Scan for the cell matching the given text and deliver its (X, Y) coordinate at center. 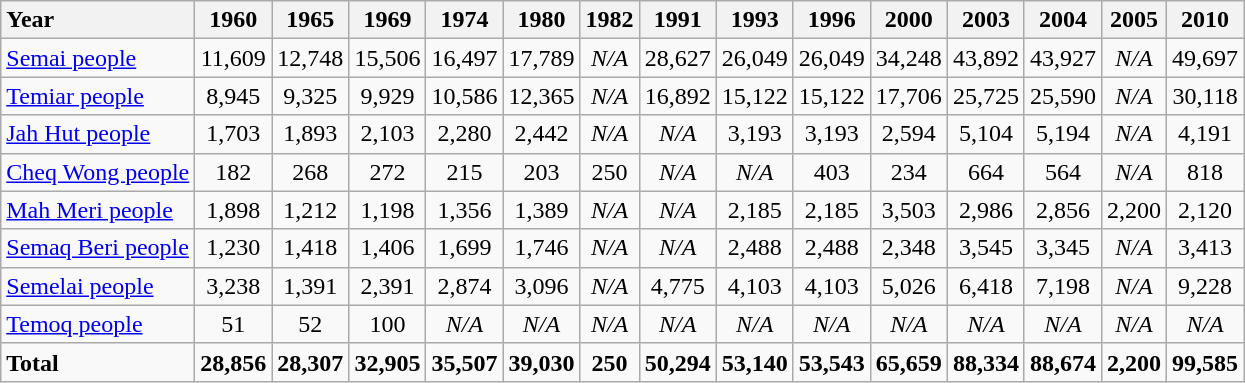
2,391 (388, 286)
2,280 (464, 134)
35,507 (464, 362)
2,348 (908, 248)
818 (1206, 172)
7,198 (1062, 286)
2004 (1062, 20)
25,590 (1062, 96)
Total (98, 362)
1,356 (464, 210)
1980 (542, 20)
28,627 (678, 58)
88,674 (1062, 362)
51 (234, 324)
2,874 (464, 286)
32,905 (388, 362)
1,389 (542, 210)
215 (464, 172)
5,194 (1062, 134)
3,503 (908, 210)
30,118 (1206, 96)
12,748 (310, 58)
1996 (832, 20)
1,893 (310, 134)
1974 (464, 20)
1991 (678, 20)
182 (234, 172)
Semaq Beri people (98, 248)
52 (310, 324)
4,775 (678, 286)
Semelai people (98, 286)
3,096 (542, 286)
Jah Hut people (98, 134)
3,545 (986, 248)
2,103 (388, 134)
34,248 (908, 58)
28,856 (234, 362)
43,892 (986, 58)
Year (98, 20)
12,365 (542, 96)
53,140 (754, 362)
1965 (310, 20)
2000 (908, 20)
272 (388, 172)
Temiar people (98, 96)
28,307 (310, 362)
2003 (986, 20)
1,898 (234, 210)
1,391 (310, 286)
9,929 (388, 96)
100 (388, 324)
2005 (1134, 20)
564 (1062, 172)
50,294 (678, 362)
Mah Meri people (98, 210)
1,230 (234, 248)
1,703 (234, 134)
1969 (388, 20)
6,418 (986, 286)
8,945 (234, 96)
2,986 (986, 210)
1993 (754, 20)
5,104 (986, 134)
88,334 (986, 362)
53,543 (832, 362)
43,927 (1062, 58)
3,413 (1206, 248)
268 (310, 172)
17,789 (542, 58)
2,442 (542, 134)
1960 (234, 20)
2,594 (908, 134)
2,120 (1206, 210)
25,725 (986, 96)
9,325 (310, 96)
1,746 (542, 248)
Cheq Wong people (98, 172)
664 (986, 172)
4,191 (1206, 134)
203 (542, 172)
99,585 (1206, 362)
1,198 (388, 210)
49,697 (1206, 58)
16,497 (464, 58)
1,699 (464, 248)
9,228 (1206, 286)
5,026 (908, 286)
65,659 (908, 362)
Semai people (98, 58)
1982 (610, 20)
Temoq people (98, 324)
2,856 (1062, 210)
403 (832, 172)
39,030 (542, 362)
2010 (1206, 20)
15,506 (388, 58)
234 (908, 172)
10,586 (464, 96)
17,706 (908, 96)
1,406 (388, 248)
3,238 (234, 286)
1,212 (310, 210)
1,418 (310, 248)
3,345 (1062, 248)
16,892 (678, 96)
11,609 (234, 58)
